Capture the cell that displays the provided text and extract its (X, Y) central coordinate. 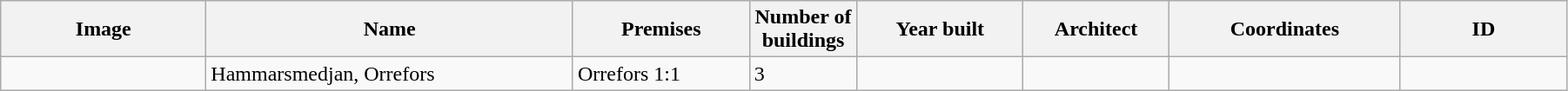
Orrefors 1:1 (661, 74)
Coordinates (1284, 29)
Number ofbuildings (803, 29)
Hammarsmedjan, Orrefors (390, 74)
ID (1483, 29)
Image (104, 29)
3 (803, 74)
Premises (661, 29)
Year built (940, 29)
Architect (1096, 29)
Name (390, 29)
